Detect which cell encompasses the target text, then output its [X, Y] center coordinate. 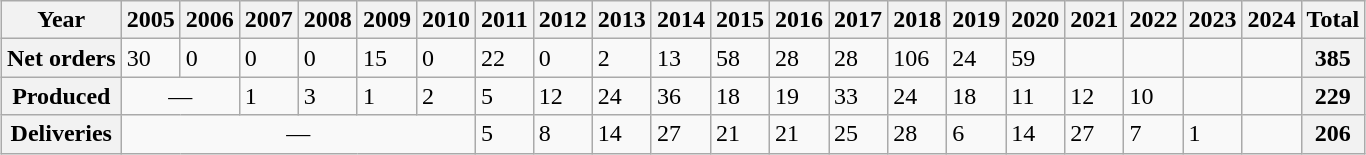
2015 [740, 20]
15 [386, 58]
2006 [210, 20]
2007 [268, 20]
19 [798, 96]
58 [740, 58]
7 [1154, 134]
2008 [328, 20]
30 [150, 58]
2019 [976, 20]
6 [976, 134]
2023 [1212, 20]
2016 [798, 20]
8 [562, 134]
2018 [918, 20]
229 [1333, 96]
59 [1036, 58]
2024 [1272, 20]
385 [1333, 58]
106 [918, 58]
Deliveries [61, 134]
2021 [1094, 20]
36 [680, 96]
2010 [446, 20]
2014 [680, 20]
22 [504, 58]
Produced [61, 96]
13 [680, 58]
2017 [858, 20]
11 [1036, 96]
2013 [622, 20]
10 [1154, 96]
2005 [150, 20]
25 [858, 134]
2012 [562, 20]
2020 [1036, 20]
Net orders [61, 58]
2009 [386, 20]
33 [858, 96]
Total [1333, 20]
3 [328, 96]
2022 [1154, 20]
2011 [504, 20]
Year [61, 20]
206 [1333, 134]
